Extract the [x, y] coordinate from the center of the cell holding the provided text.  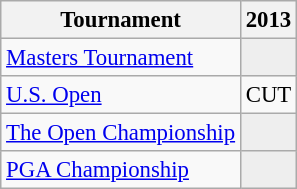
PGA Championship [121, 170]
CUT [268, 95]
Tournament [121, 20]
2013 [268, 20]
Masters Tournament [121, 58]
U.S. Open [121, 95]
The Open Championship [121, 133]
